Pinpoint the cell where the given text exists, returning its (X, Y) midpoint coordinate. 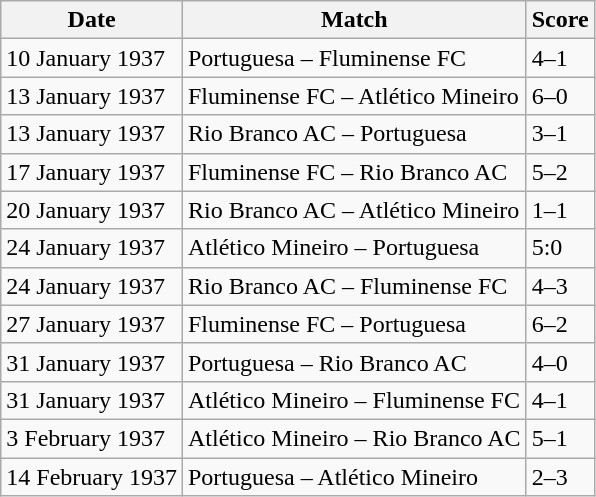
Atlético Mineiro – Rio Branco AC (354, 438)
Portuguesa – Fluminense FC (354, 58)
Date (92, 20)
17 January 1937 (92, 172)
Atlético Mineiro – Portuguesa (354, 248)
10 January 1937 (92, 58)
3–1 (560, 134)
Portuguesa – Rio Branco AC (354, 362)
Fluminense FC – Rio Branco AC (354, 172)
Atlético Mineiro – Fluminense FC (354, 400)
1–1 (560, 210)
Match (354, 20)
Score (560, 20)
Fluminense FC – Atlético Mineiro (354, 96)
Rio Branco AC – Atlético Mineiro (354, 210)
4–3 (560, 286)
Rio Branco AC – Fluminense FC (354, 286)
4–0 (560, 362)
5–2 (560, 172)
6–0 (560, 96)
Fluminense FC – Portuguesa (354, 324)
3 February 1937 (92, 438)
6–2 (560, 324)
27 January 1937 (92, 324)
Portuguesa – Atlético Mineiro (354, 477)
5–1 (560, 438)
14 February 1937 (92, 477)
2–3 (560, 477)
5:0 (560, 248)
20 January 1937 (92, 210)
Rio Branco AC – Portuguesa (354, 134)
